Return the [x, y] coordinate for the center point of the cell that contains the specified text.  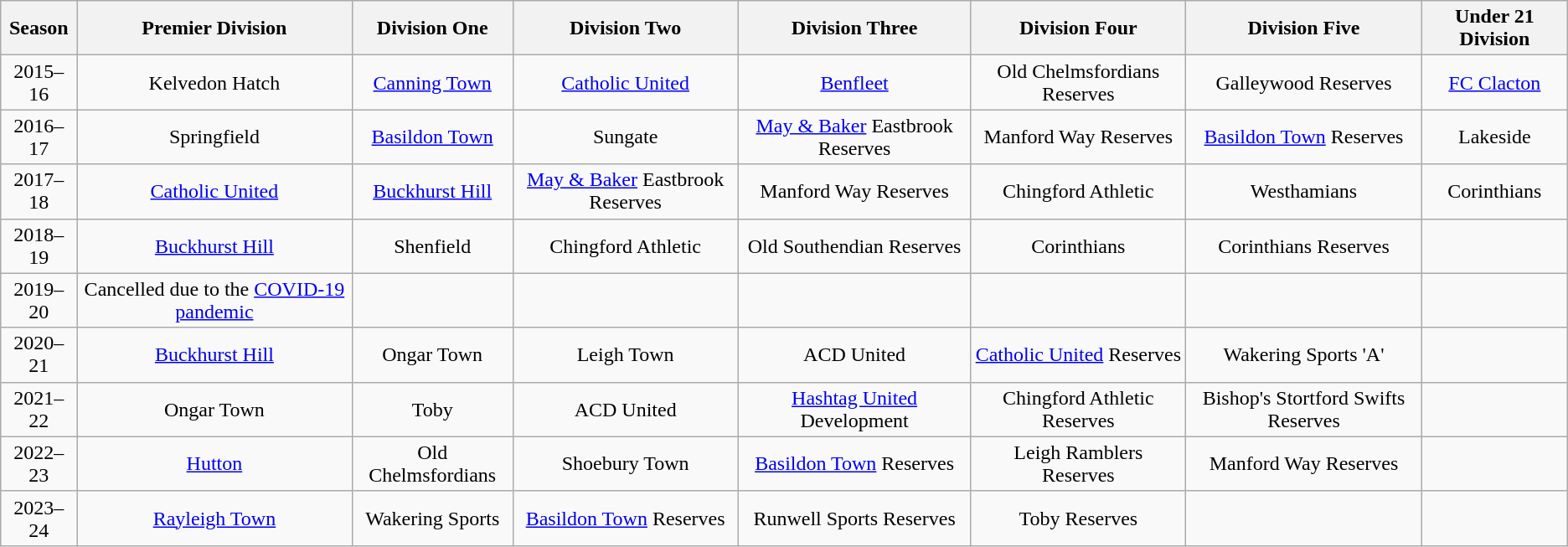
Bishop's Stortford Swifts Reserves [1304, 409]
Wakering Sports 'A' [1304, 355]
Shenfield [432, 246]
Rayleigh Town [214, 518]
2015–16 [39, 82]
Shoebury Town [625, 464]
Toby [432, 409]
Westhamians [1304, 191]
2023–24 [39, 518]
Premier Division [214, 28]
Division One [432, 28]
Chingford Athletic Reserves [1078, 409]
Season [39, 28]
Old Southendian Reserves [854, 246]
Kelvedon Hatch [214, 82]
Leigh Ramblers Reserves [1078, 464]
Old Chelmsfordians Reserves [1078, 82]
Basildon Town [432, 137]
Sungate [625, 137]
2021–22 [39, 409]
Cancelled due to the COVID-19 pandemic [214, 300]
2017–18 [39, 191]
Under 21 Division [1494, 28]
Wakering Sports [432, 518]
Corinthians Reserves [1304, 246]
Old Chelmsfordians [432, 464]
Hashtag United Development [854, 409]
Catholic United Reserves [1078, 355]
FC Clacton [1494, 82]
Canning Town [432, 82]
2018–19 [39, 246]
2022–23 [39, 464]
Galleywood Reserves [1304, 82]
2019–20 [39, 300]
Division Four [1078, 28]
2020–21 [39, 355]
Benfleet [854, 82]
Division Five [1304, 28]
Hutton [214, 464]
Toby Reserves [1078, 518]
Leigh Town [625, 355]
Division Three [854, 28]
Springfield [214, 137]
2016–17 [39, 137]
Lakeside [1494, 137]
Runwell Sports Reserves [854, 518]
Division Two [625, 28]
